Pinpoint the cell where the given text exists, returning its (X, Y) midpoint coordinate. 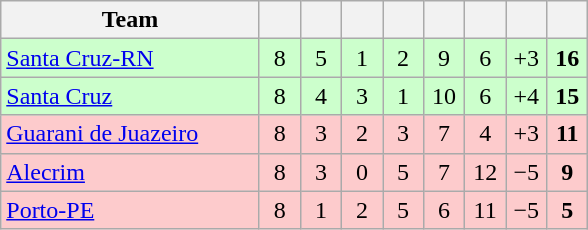
10 (444, 96)
Alecrim (130, 172)
Santa Cruz-RN (130, 58)
Guarani de Juazeiro (130, 134)
Porto-PE (130, 210)
0 (362, 172)
+4 (526, 96)
16 (568, 58)
Team (130, 20)
12 (486, 172)
Santa Cruz (130, 96)
15 (568, 96)
